Determine the [X, Y] coordinate at the center of the cell enclosing the given text.  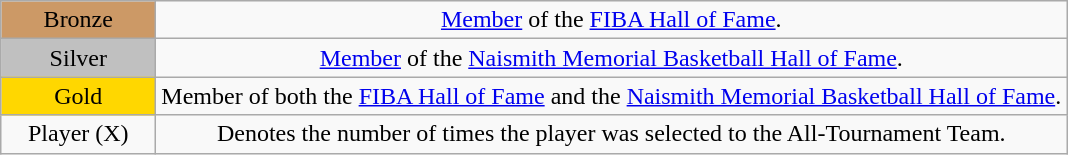
Silver [78, 58]
Gold [78, 96]
Player (X) [78, 134]
Denotes the number of times the player was selected to the All-Tournament Team. [612, 134]
Member of the Naismith Memorial Basketball Hall of Fame. [612, 58]
Member of both the FIBA Hall of Fame and the Naismith Memorial Basketball Hall of Fame. [612, 96]
Bronze [78, 20]
Member of the FIBA Hall of Fame. [612, 20]
